From the cell containing the given text, extract its center point as [X, Y] coordinate. 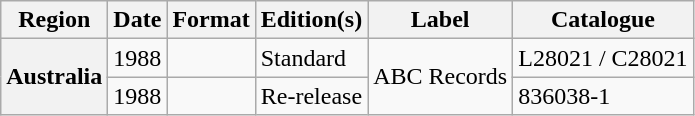
Standard [311, 58]
Date [138, 20]
L28021 / C28021 [603, 58]
Edition(s) [311, 20]
Format [211, 20]
Re-release [311, 96]
Catalogue [603, 20]
Region [54, 20]
Australia [54, 77]
Label [440, 20]
836038-1 [603, 96]
ABC Records [440, 77]
